Pinpoint the cell where the given text exists, returning its [X, Y] midpoint coordinate. 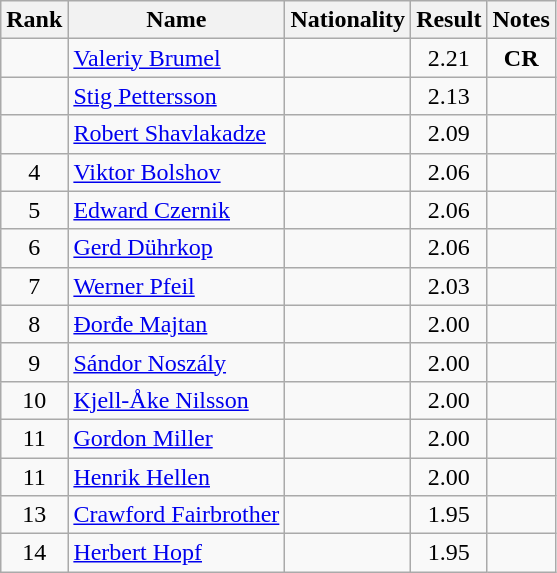
5 [34, 210]
4 [34, 172]
Werner Pfeil [176, 286]
Viktor Bolshov [176, 172]
2.21 [449, 58]
Stig Pettersson [176, 96]
2.03 [449, 286]
8 [34, 324]
Gerd Dührkop [176, 248]
13 [34, 515]
Robert Shavlakadze [176, 134]
Edward Czernik [176, 210]
Rank [34, 20]
Name [176, 20]
9 [34, 362]
Kjell-Åke Nilsson [176, 400]
CR [521, 58]
Result [449, 20]
Gordon Miller [176, 438]
7 [34, 286]
Crawford Fairbrother [176, 515]
Nationality [348, 20]
Valeriy Brumel [176, 58]
14 [34, 553]
6 [34, 248]
Notes [521, 20]
Herbert Hopf [176, 553]
Sándor Noszály [176, 362]
2.09 [449, 134]
Đorđe Majtan [176, 324]
10 [34, 400]
2.13 [449, 96]
Henrik Hellen [176, 477]
